Return (X, Y) of the center of cell containing provided text 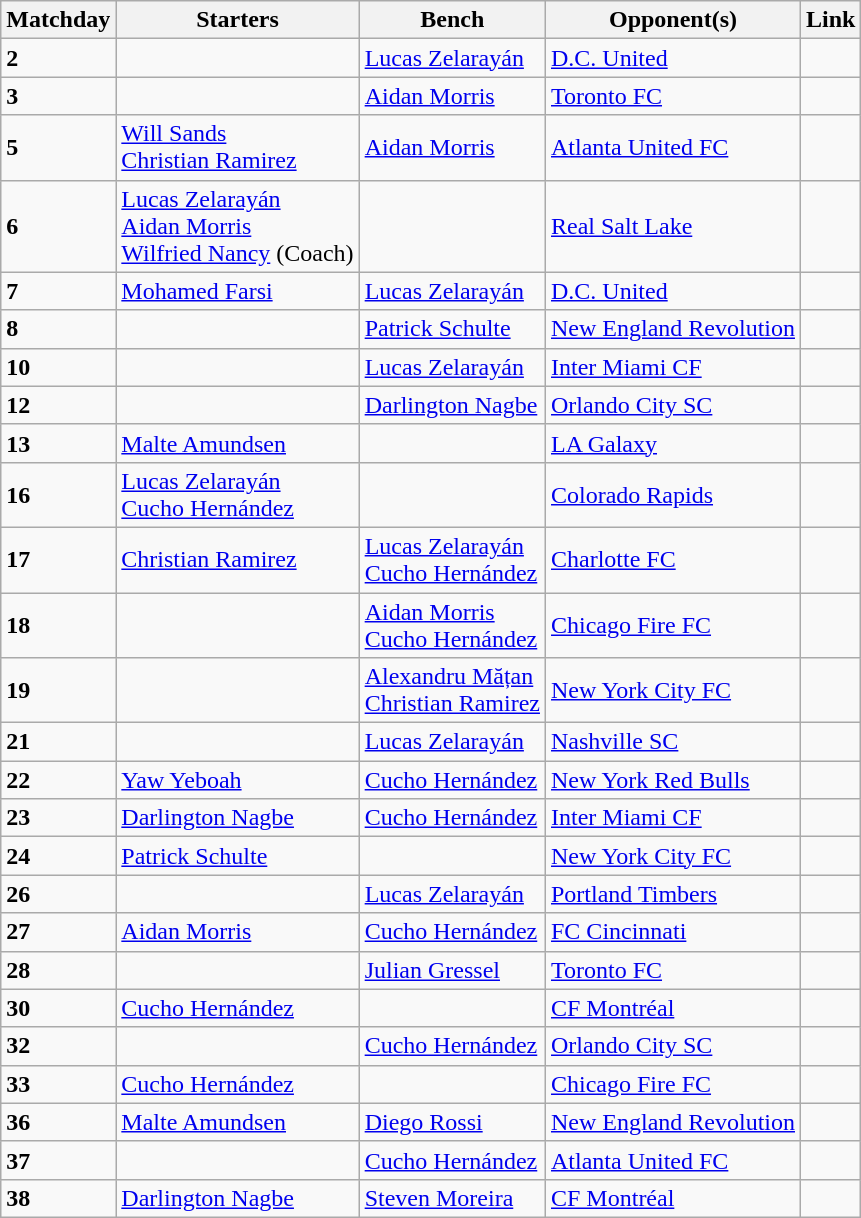
19 (58, 690)
Diego Rossi (452, 1122)
6 (58, 226)
Alexandru Mățan Christian Ramirez (452, 690)
Link (831, 20)
New York Red Bulls (672, 780)
Mohamed Farsi (238, 291)
Colorado Rapids (672, 494)
30 (58, 1008)
37 (58, 1160)
16 (58, 494)
Yaw Yeboah (238, 780)
33 (58, 1084)
Charlotte FC (672, 560)
21 (58, 742)
7 (58, 291)
23 (58, 818)
Steven Moreira (452, 1198)
17 (58, 560)
36 (58, 1122)
Real Salt Lake (672, 226)
5 (58, 148)
Julian Gressel (452, 970)
10 (58, 367)
27 (58, 932)
FC Cincinnati (672, 932)
Aidan Morris Cucho Hernández (452, 624)
2 (58, 58)
Lucas Zelarayán Aidan Morris Wilfried Nancy (Coach) (238, 226)
22 (58, 780)
Matchday (58, 20)
13 (58, 443)
Nashville SC (672, 742)
18 (58, 624)
8 (58, 329)
3 (58, 96)
Bench (452, 20)
12 (58, 405)
LA Galaxy (672, 443)
Opponent(s) (672, 20)
38 (58, 1198)
26 (58, 894)
Will Sands Christian Ramirez (238, 148)
Christian Ramirez (238, 560)
28 (58, 970)
Starters (238, 20)
32 (58, 1046)
Portland Timbers (672, 894)
24 (58, 856)
